Extract the (x, y) coordinate from the center of the cell holding the provided text.  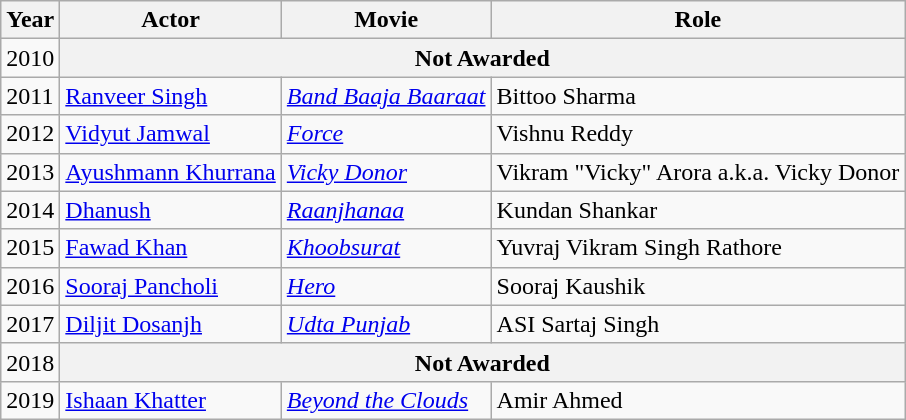
Fawad Khan (170, 248)
2014 (30, 210)
2017 (30, 324)
Beyond the Clouds (386, 400)
Amir Ahmed (698, 400)
Force (386, 134)
Ayushmann Khurrana (170, 172)
2015 (30, 248)
Vishnu Reddy (698, 134)
2011 (30, 96)
Year (30, 20)
2016 (30, 286)
Raanjhanaa (386, 210)
Bittoo Sharma (698, 96)
Udta Punjab (386, 324)
Actor (170, 20)
Vicky Donor (386, 172)
2019 (30, 400)
Ranveer Singh (170, 96)
Yuvraj Vikram Singh Rathore (698, 248)
Vikram "Vicky" Arora a.k.a. Vicky Donor (698, 172)
Dhanush (170, 210)
Movie (386, 20)
2012 (30, 134)
Sooraj Kaushik (698, 286)
Role (698, 20)
Diljit Dosanjh (170, 324)
Vidyut Jamwal (170, 134)
2010 (30, 58)
2018 (30, 362)
Hero (386, 286)
Band Baaja Baaraat (386, 96)
2013 (30, 172)
Sooraj Pancholi (170, 286)
ASI Sartaj Singh (698, 324)
Kundan Shankar (698, 210)
Ishaan Khatter (170, 400)
Khoobsurat (386, 248)
